Search for the cell housing the specified text and yield its (X, Y) center coordinate. 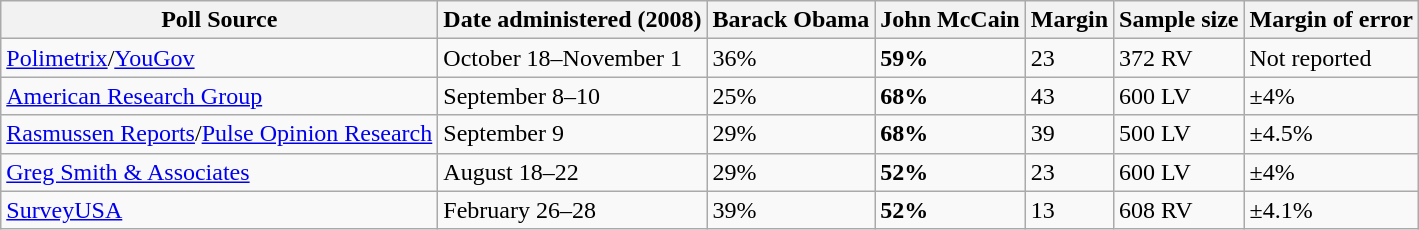
13 (1069, 210)
±4.1% (1332, 210)
Margin of error (1332, 20)
Date administered (2008) (572, 20)
October 18–November 1 (572, 58)
±4.5% (1332, 134)
Not reported (1332, 58)
39 (1069, 134)
500 LV (1179, 134)
Margin (1069, 20)
608 RV (1179, 210)
Polimetrix/YouGov (220, 58)
39% (791, 210)
Rasmussen Reports/Pulse Opinion Research (220, 134)
Greg Smith & Associates (220, 172)
59% (950, 58)
43 (1069, 96)
36% (791, 58)
Poll Source (220, 20)
25% (791, 96)
Sample size (1179, 20)
August 18–22 (572, 172)
September 9 (572, 134)
SurveyUSA (220, 210)
Barack Obama (791, 20)
February 26–28 (572, 210)
September 8–10 (572, 96)
American Research Group (220, 96)
372 RV (1179, 58)
John McCain (950, 20)
